Search for the cell housing the specified text and yield its (x, y) center coordinate. 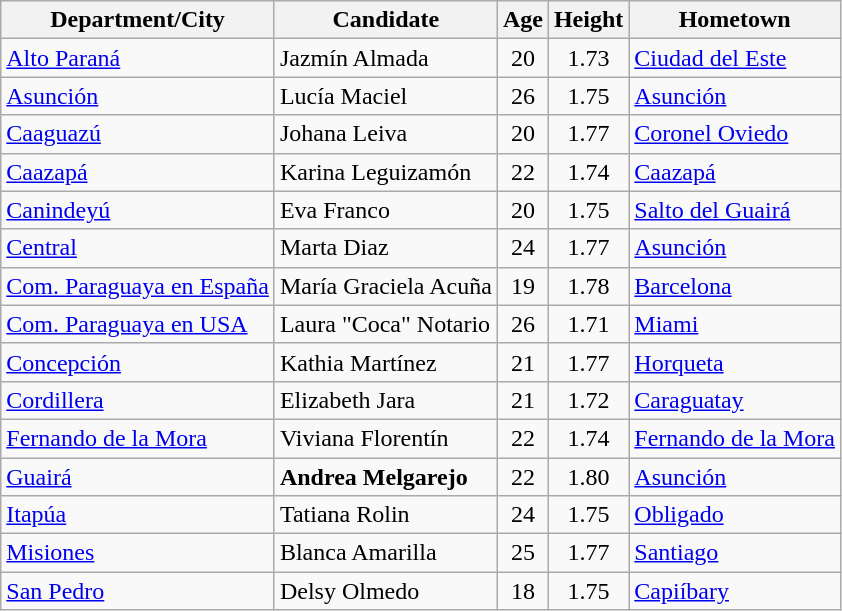
Horqueta (735, 362)
Com. Paraguaya en España (138, 286)
1.71 (588, 324)
Miami (735, 324)
Andrea Melgarejo (386, 477)
Viviana Florentín (386, 438)
Guairá (138, 477)
Cordillera (138, 400)
Caaguazú (138, 134)
25 (522, 553)
Jazmín Almada (386, 58)
Alto Paraná (138, 58)
Capiíbary (735, 591)
Elizabeth Jara (386, 400)
Barcelona (735, 286)
Central (138, 248)
1.80 (588, 477)
Caraguatay (735, 400)
Eva Franco (386, 210)
Lucía Maciel (386, 96)
María Graciela Acuña (386, 286)
Canindeyú (138, 210)
Johana Leiva (386, 134)
1.73 (588, 58)
Coronel Oviedo (735, 134)
1.78 (588, 286)
19 (522, 286)
Blanca Amarilla (386, 553)
Marta Diaz (386, 248)
Santiago (735, 553)
Concepción (138, 362)
18 (522, 591)
Hometown (735, 20)
Age (522, 20)
Candidate (386, 20)
Karina Leguizamón (386, 172)
San Pedro (138, 591)
Salto del Guairá (735, 210)
Tatiana Rolin (386, 515)
Com. Paraguaya en USA (138, 324)
Itapúa (138, 515)
1.72 (588, 400)
Height (588, 20)
Obligado (735, 515)
Kathia Martínez (386, 362)
Department/City (138, 20)
Misiones (138, 553)
Ciudad del Este (735, 58)
Laura "Coca" Notario (386, 324)
Delsy Olmedo (386, 591)
